Find where the given text appears and provide that cell's center as [X, Y] coordinate. 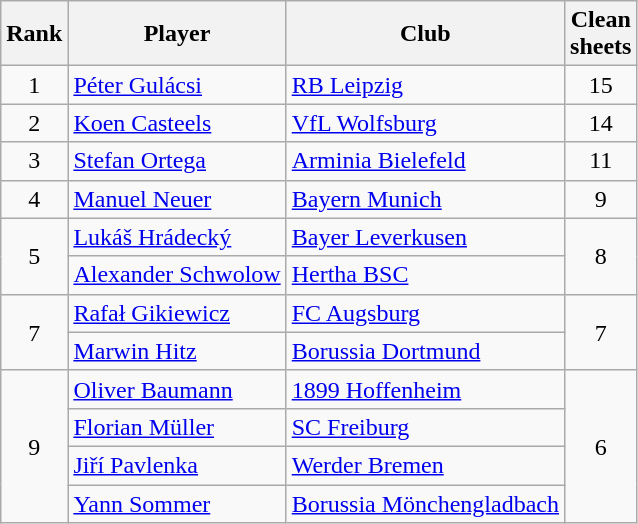
5 [34, 256]
Bayern Munich [425, 199]
Rafał Gikiewicz [177, 313]
Borussia Mönchengladbach [425, 503]
8 [601, 256]
1 [34, 85]
Marwin Hitz [177, 351]
RB Leipzig [425, 85]
Arminia Bielefeld [425, 161]
Manuel Neuer [177, 199]
Florian Müller [177, 427]
Rank [34, 34]
Péter Gulácsi [177, 85]
1899 Hoffenheim [425, 389]
Jiří Pavlenka [177, 465]
3 [34, 161]
15 [601, 85]
Koen Casteels [177, 123]
Stefan Ortega [177, 161]
VfL Wolfsburg [425, 123]
FC Augsburg [425, 313]
Player [177, 34]
6 [601, 446]
Oliver Baumann [177, 389]
SC Freiburg [425, 427]
11 [601, 161]
Borussia Dortmund [425, 351]
14 [601, 123]
Bayer Leverkusen [425, 237]
Cleansheets [601, 34]
Yann Sommer [177, 503]
4 [34, 199]
Alexander Schwolow [177, 275]
Werder Bremen [425, 465]
Lukáš Hrádecký [177, 237]
2 [34, 123]
Hertha BSC [425, 275]
Club [425, 34]
